Pinpoint the cell where the given text exists, returning its (x, y) midpoint coordinate. 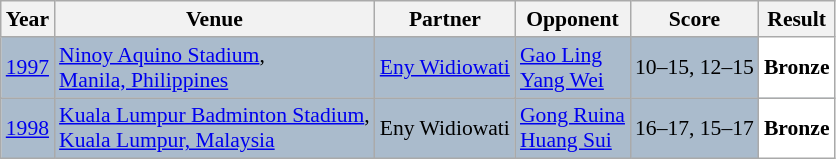
Kuala Lumpur Badminton Stadium,Kuala Lumpur, Malaysia (214, 128)
Year (28, 19)
Opponent (572, 19)
1998 (28, 128)
Gong Ruina Huang Sui (572, 128)
Venue (214, 19)
Score (694, 19)
Partner (445, 19)
Gao Ling Yang Wei (572, 68)
10–15, 12–15 (694, 68)
1997 (28, 68)
16–17, 15–17 (694, 128)
Ninoy Aquino Stadium,Manila, Philippines (214, 68)
Result (797, 19)
